Return (x, y) of the center of cell containing provided text 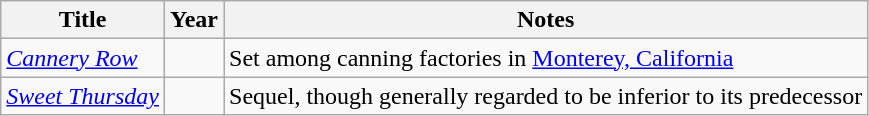
Title (83, 20)
Notes (546, 20)
Sweet Thursday (83, 96)
Set among canning factories in Monterey, California (546, 58)
Sequel, though generally regarded to be inferior to its predecessor (546, 96)
Cannery Row (83, 58)
Year (194, 20)
